Return (x, y) of the center of cell containing provided text 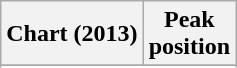
Peakposition (189, 34)
Chart (2013) (72, 34)
